Pinpoint the cell where the given text exists, returning its [X, Y] midpoint coordinate. 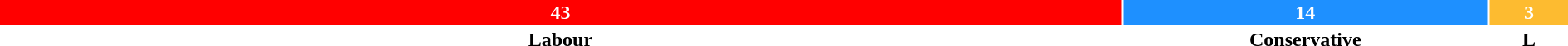
43 [561, 12]
3 [1529, 12]
14 [1306, 12]
